Provide the (x, y) coordinate of the cell's center where the given text is located.  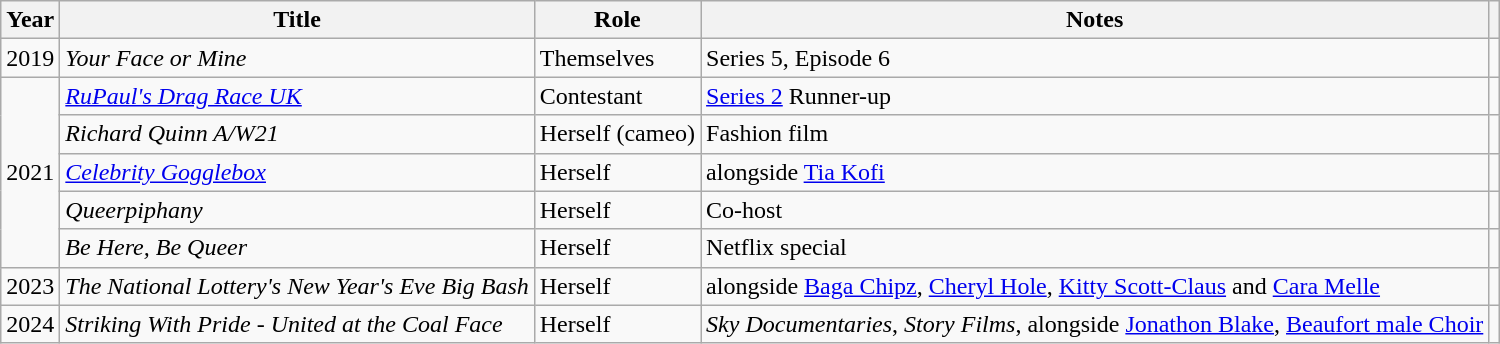
Queerpiphany (297, 210)
2019 (30, 58)
Sky Documentaries, Story Films, alongside Jonathon Blake, Beaufort male Choir (1095, 324)
Series 2 Runner-up (1095, 96)
Notes (1095, 20)
2021 (30, 172)
Herself (cameo) (617, 134)
Co-host (1095, 210)
Richard Quinn A/W21 (297, 134)
Be Here, Be Queer (297, 248)
Title (297, 20)
Fashion film (1095, 134)
Your Face or Mine (297, 58)
Netflix special (1095, 248)
alongside Baga Chipz, Cheryl Hole, Kitty Scott-Claus and Cara Melle (1095, 286)
The National Lottery's New Year's Eve Big Bash (297, 286)
Year (30, 20)
Series 5, Episode 6 (1095, 58)
Themselves (617, 58)
RuPaul's Drag Race UK (297, 96)
Striking With Pride - United at the Coal Face (297, 324)
2024 (30, 324)
alongside Tia Kofi (1095, 172)
Role (617, 20)
2023 (30, 286)
Celebrity Gogglebox (297, 172)
Contestant (617, 96)
